For the text-containing cell, return its midpoint in [X, Y] coordinate format. 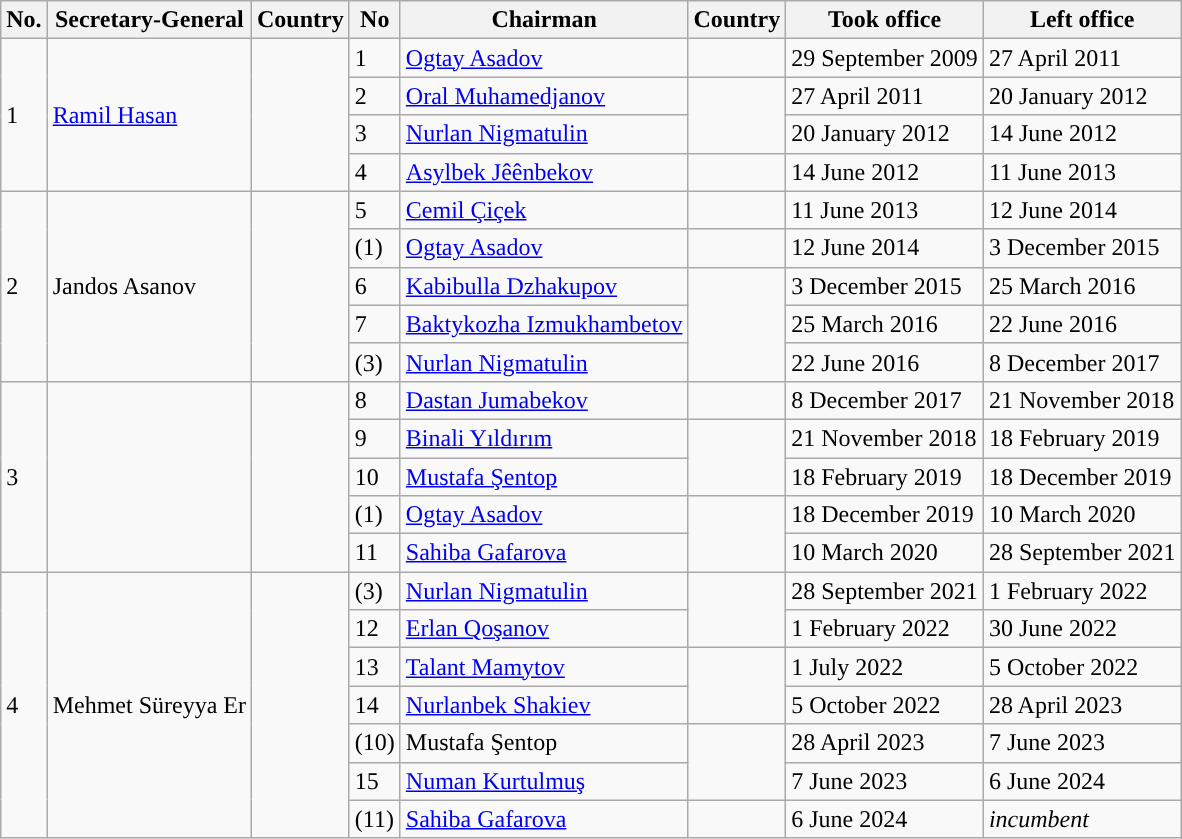
Asylbek Jêênbekov [544, 172]
Oral Muhamedjanov [544, 96]
Dastan Jumabekov [544, 400]
30 June 2022 [1082, 629]
Baktykozha Izmukhambetov [544, 324]
13 [374, 667]
Ramil Hasan [149, 115]
No [374, 20]
incumbent [1082, 819]
Chairman [544, 20]
5 [374, 210]
Talant Mamytov [544, 667]
Took office [885, 20]
Jandos Asanov [149, 286]
6 [374, 286]
Binali Yıldırım [544, 438]
12 [374, 629]
No. [24, 20]
11 [374, 553]
15 [374, 781]
Erlan Qoşanov [544, 629]
Numan Kurtulmuş [544, 781]
Mehmet Süreyya Er [149, 705]
14 [374, 705]
Nurlanbek Shakiev [544, 705]
Cemil Çiçek [544, 210]
9 [374, 438]
(10) [374, 743]
10 [374, 477]
29 September 2009 [885, 58]
7 [374, 324]
8 [374, 400]
1 July 2022 [885, 667]
(11) [374, 819]
Secretary-General [149, 20]
Kabibulla Dzhakupov [544, 286]
Left office [1082, 20]
